For the text-containing cell, return its midpoint in (X, Y) coordinate format. 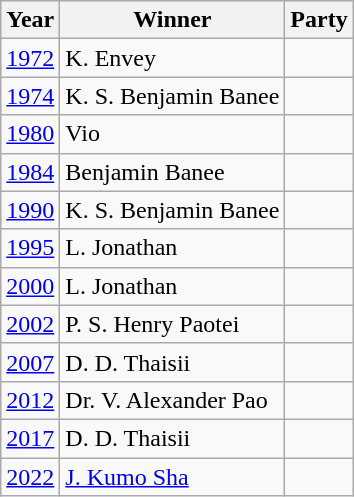
Vio (172, 134)
1995 (30, 248)
P. S. Henry Paotei (172, 324)
Winner (172, 20)
Year (30, 20)
2002 (30, 324)
Dr. V. Alexander Pao (172, 400)
2012 (30, 400)
1972 (30, 58)
2007 (30, 362)
1980 (30, 134)
1984 (30, 172)
1990 (30, 210)
J. Kumo Sha (172, 477)
2017 (30, 438)
K. Envey (172, 58)
1974 (30, 96)
2000 (30, 286)
2022 (30, 477)
Party (319, 20)
Benjamin Banee (172, 172)
